Determine the [x, y] coordinate at the center of the cell enclosing the given text.  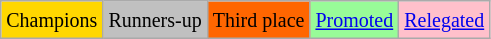
Relegated [444, 20]
Runners-up [155, 20]
Promoted [354, 20]
Third place [258, 20]
Champions [52, 20]
